Return the [x, y] coordinate for the center point of the cell that contains the specified text.  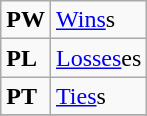
PT [26, 96]
PL [26, 58]
Winss [98, 20]
Losseses [98, 58]
PW [26, 20]
Tiess [98, 96]
